Output the [x, y] coordinate of the center of the cell containing the given text.  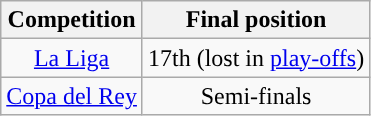
Final position [256, 20]
17th (lost in play-offs) [256, 58]
Competition [72, 20]
Semi-finals [256, 96]
La Liga [72, 58]
Copa del Rey [72, 96]
